Return [x, y] of the center of cell containing provided text 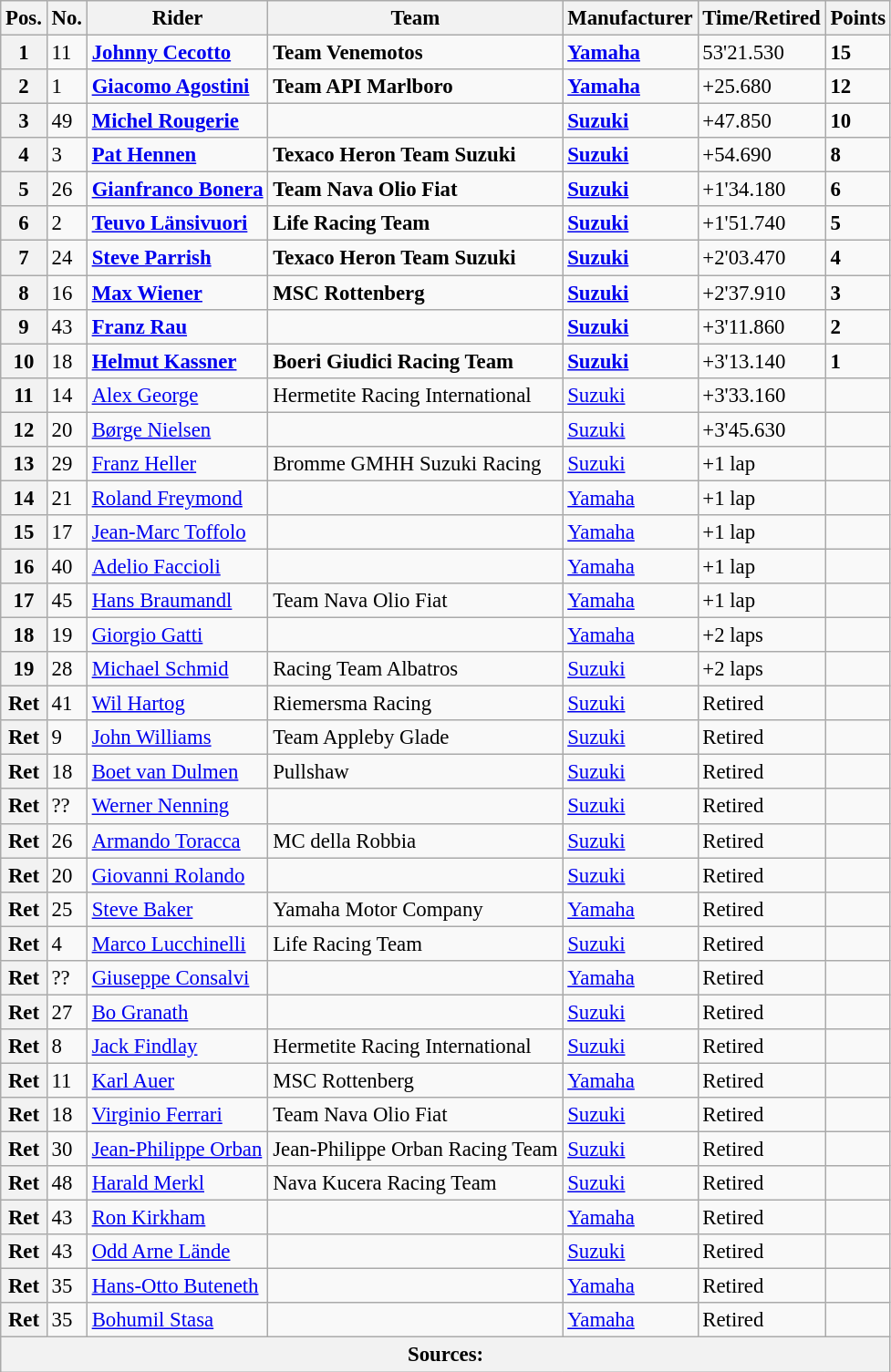
Gianfranco Bonera [177, 190]
Giorgio Gatti [177, 635]
Adelio Faccioli [177, 566]
27 [67, 1012]
Teuvo Länsivuori [177, 223]
49 [67, 121]
Karl Auer [177, 1080]
30 [67, 1150]
Michel Rougerie [177, 121]
+3'11.860 [761, 326]
Jean-Philippe Orban Racing Team [416, 1150]
Time/Retired [761, 18]
28 [67, 669]
13 [24, 464]
Wil Hartog [177, 704]
Alex George [177, 395]
Steve Baker [177, 909]
+1'34.180 [761, 190]
40 [67, 566]
Boet van Dulmen [177, 772]
48 [67, 1183]
Giovanni Rolando [177, 875]
Hans Braumandl [177, 601]
Michael Schmid [177, 669]
Boeri Giudici Racing Team [416, 361]
Marco Lucchinelli [177, 944]
Manufacturer [630, 18]
29 [67, 464]
+3'45.630 [761, 429]
Armando Toracca [177, 841]
+1'51.740 [761, 223]
Harald Merkl [177, 1183]
+2'37.910 [761, 293]
7 [24, 258]
Jean-Marc Toffolo [177, 532]
Franz Rau [177, 326]
+25.680 [761, 87]
Jack Findlay [177, 1047]
Virginio Ferrari [177, 1115]
Werner Nenning [177, 807]
Roland Freymond [177, 498]
Pullshaw [416, 772]
Team Venemotos [416, 53]
+54.690 [761, 155]
+47.850 [761, 121]
45 [67, 601]
Børge Nielsen [177, 429]
Helmut Kassner [177, 361]
+3'33.160 [761, 395]
Points [857, 18]
Giuseppe Consalvi [177, 978]
Bromme GMHH Suzuki Racing [416, 464]
53'21.530 [761, 53]
Nava Kucera Racing Team [416, 1183]
Team Appleby Glade [416, 738]
John Williams [177, 738]
Yamaha Motor Company [416, 909]
+3'13.140 [761, 361]
Odd Arne Lände [177, 1252]
Franz Heller [177, 464]
Jean-Philippe Orban [177, 1150]
Bo Granath [177, 1012]
Riemersma Racing [416, 704]
25 [67, 909]
No. [67, 18]
Steve Parrish [177, 258]
Rider [177, 18]
Racing Team Albatros [416, 669]
Max Wiener [177, 293]
MC della Robbia [416, 841]
Sources: [446, 1355]
Ron Kirkham [177, 1218]
Team API Marlboro [416, 87]
21 [67, 498]
24 [67, 258]
Pat Hennen [177, 155]
Pos. [24, 18]
Johnny Cecotto [177, 53]
41 [67, 704]
Hans-Otto Buteneth [177, 1286]
+2'03.470 [761, 258]
Team [416, 18]
Bohumil Stasa [177, 1321]
Giacomo Agostini [177, 87]
